Detect which cell encompasses the target text, then output its [X, Y] center coordinate. 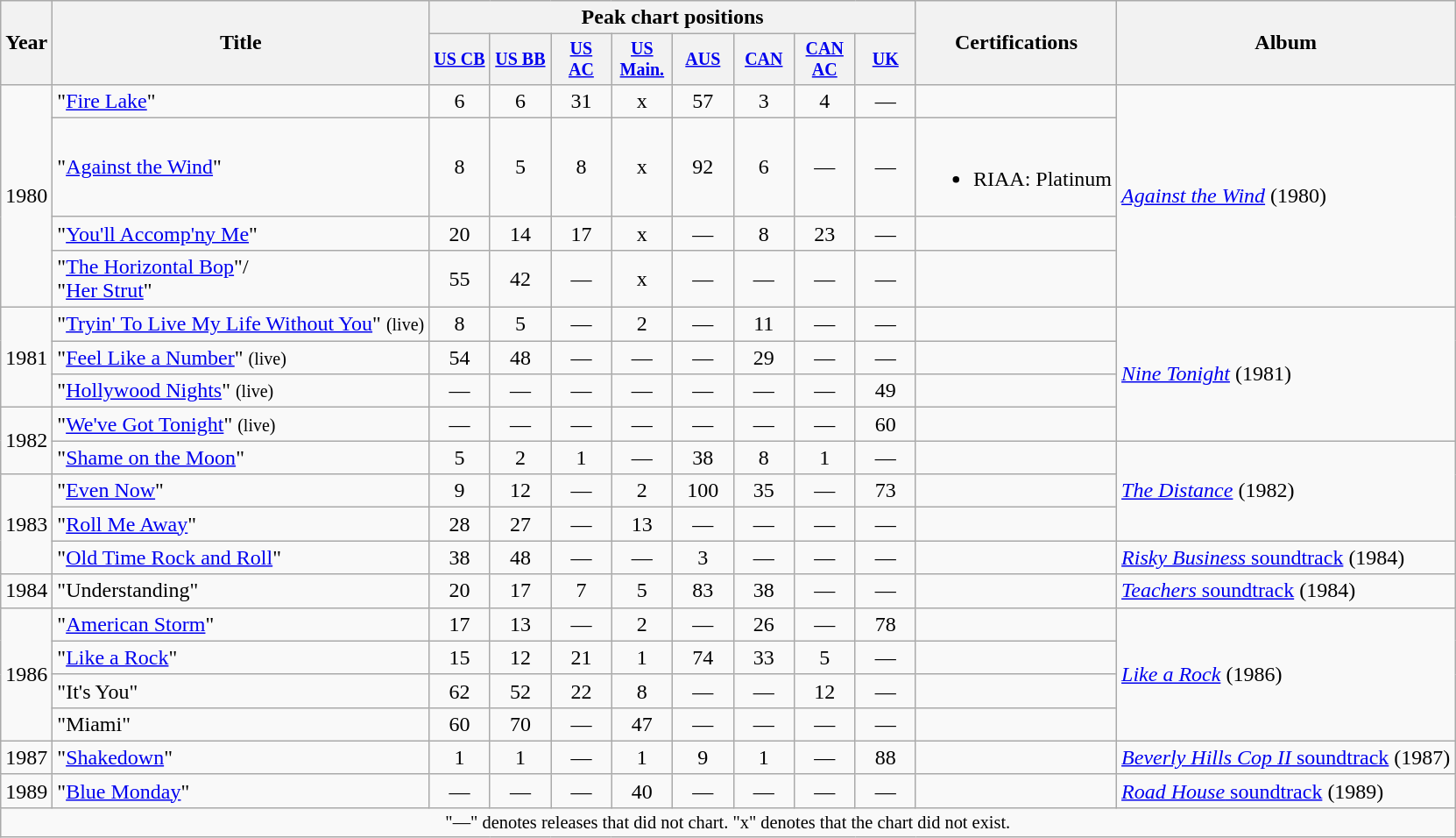
RIAA: Platinum [1016, 167]
47 [641, 724]
49 [885, 391]
26 [764, 624]
Road House soundtrack (1989) [1286, 791]
Against the Wind (1980) [1286, 195]
22 [582, 691]
"Blue Monday" [241, 791]
1984 [26, 591]
USAC [582, 60]
CAN [764, 60]
"We've Got Tonight" (live) [241, 424]
"You'll Accomp'ny Me" [241, 233]
11 [764, 324]
83 [703, 591]
1980 [26, 195]
USMain. [641, 60]
1981 [26, 358]
"Shakedown" [241, 757]
"Roll Me Away" [241, 524]
57 [703, 101]
40 [641, 791]
35 [764, 491]
US BB [520, 60]
73 [885, 491]
Like a Rock (1986) [1286, 674]
US CB [459, 60]
23 [825, 233]
"Fire Lake" [241, 101]
70 [520, 724]
21 [582, 657]
"Tryin' To Live My Life Without You" (live) [241, 324]
"Feel Like a Number" (live) [241, 358]
54 [459, 358]
"It's You" [241, 691]
"Hollywood Nights" (live) [241, 391]
1986 [26, 674]
28 [459, 524]
The Distance (1982) [1286, 491]
7 [582, 591]
Nine Tonight (1981) [1286, 374]
31 [582, 101]
52 [520, 691]
Peak chart positions [673, 18]
1983 [26, 524]
"Old Time Rock and Roll" [241, 557]
78 [885, 624]
42 [520, 279]
Album [1286, 43]
"Like a Rock" [241, 657]
"Even Now" [241, 491]
4 [825, 101]
100 [703, 491]
1987 [26, 757]
92 [703, 167]
"American Storm" [241, 624]
1989 [26, 791]
27 [520, 524]
"—" denotes releases that did not chart. "x" denotes that the chart did not exist. [728, 822]
Risky Business soundtrack (1984) [1286, 557]
15 [459, 657]
55 [459, 279]
Teachers soundtrack (1984) [1286, 591]
AUS [703, 60]
74 [703, 657]
"Against the Wind" [241, 167]
Beverly Hills Cop II soundtrack (1987) [1286, 757]
"The Horizontal Bop"/"Her Strut" [241, 279]
1982 [26, 441]
Title [241, 43]
29 [764, 358]
14 [520, 233]
"Miami" [241, 724]
"Shame on the Moon" [241, 458]
33 [764, 657]
"Understanding" [241, 591]
CANAC [825, 60]
Year [26, 43]
UK [885, 60]
Certifications [1016, 43]
88 [885, 757]
62 [459, 691]
